Scan for the cell matching the given text and deliver its [X, Y] coordinate at center. 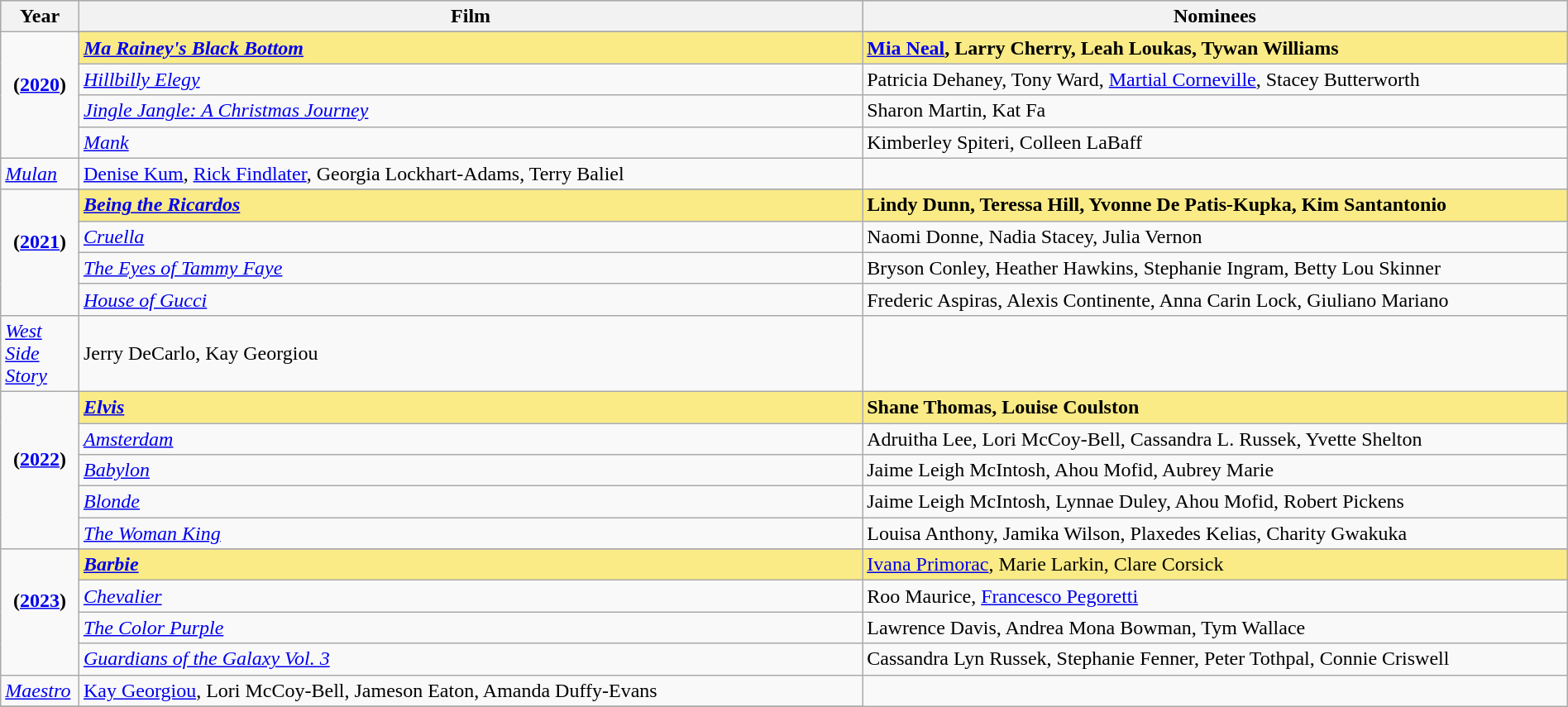
(2021) [40, 252]
Cassandra Lyn Russek, Stephanie Fenner, Peter Tothpal, Connie Criswell [1216, 659]
Nominees [1216, 17]
(2022) [40, 470]
Shane Thomas, Louise Coulston [1216, 407]
Guardians of the Galaxy Vol. 3 [470, 659]
Elvis [470, 407]
Babylon [470, 471]
Blonde [470, 502]
Bryson Conley, Heather Hawkins, Stephanie Ingram, Betty Lou Skinner [1216, 268]
Kay Georgiou, Lori McCoy-Bell, Jameson Eaton, Amanda Duffy-Evans [470, 690]
Ivana Primorac, Marie Larkin, Clare Corsick [1216, 565]
(2020) [40, 95]
Barbie [470, 565]
Adruitha Lee, Lori McCoy-Bell, Cassandra L. Russek, Yvette Shelton [1216, 439]
Maestro [40, 690]
Hillbilly Elegy [470, 79]
Naomi Donne, Nadia Stacey, Julia Vernon [1216, 236]
Mank [470, 142]
Film [470, 17]
Year [40, 17]
The Color Purple [470, 628]
House of Gucci [470, 299]
Louisa Anthony, Jamika Wilson, Plaxedes Kelias, Charity Gwakuka [1216, 533]
Roo Maurice, Francesco Pegoretti [1216, 596]
Jerry DeCarlo, Kay Georgiou [470, 353]
Mulan [40, 174]
Jaime Leigh McIntosh, Ahou Mofid, Aubrey Marie [1216, 471]
The Eyes of Tammy Faye [470, 268]
Lawrence Davis, Andrea Mona Bowman, Tym Wallace [1216, 628]
Lindy Dunn, Teressa Hill, Yvonne De Patis-Kupka, Kim Santantonio [1216, 205]
West Side Story [40, 353]
Kimberley Spiteri, Colleen LaBaff [1216, 142]
Frederic Aspiras, Alexis Continente, Anna Carin Lock, Giuliano Mariano [1216, 299]
(2023) [40, 612]
Cruella [470, 236]
Being the Ricardos [470, 205]
Denise Kum, Rick Findlater, Georgia Lockhart-Adams, Terry Baliel [470, 174]
Ma Rainey's Black Bottom [470, 48]
Chevalier [470, 596]
Patricia Dehaney, Tony Ward, Martial Corneville, Stacey Butterworth [1216, 79]
The Woman King [470, 533]
Jaime Leigh McIntosh, Lynnae Duley, Ahou Mofid, Robert Pickens [1216, 502]
Mia Neal, Larry Cherry, Leah Loukas, Tywan Williams [1216, 48]
Jingle Jangle: A Christmas Journey [470, 111]
Amsterdam [470, 439]
Sharon Martin, Kat Fa [1216, 111]
